Pinpoint the cell where the given text exists, returning its [X, Y] midpoint coordinate. 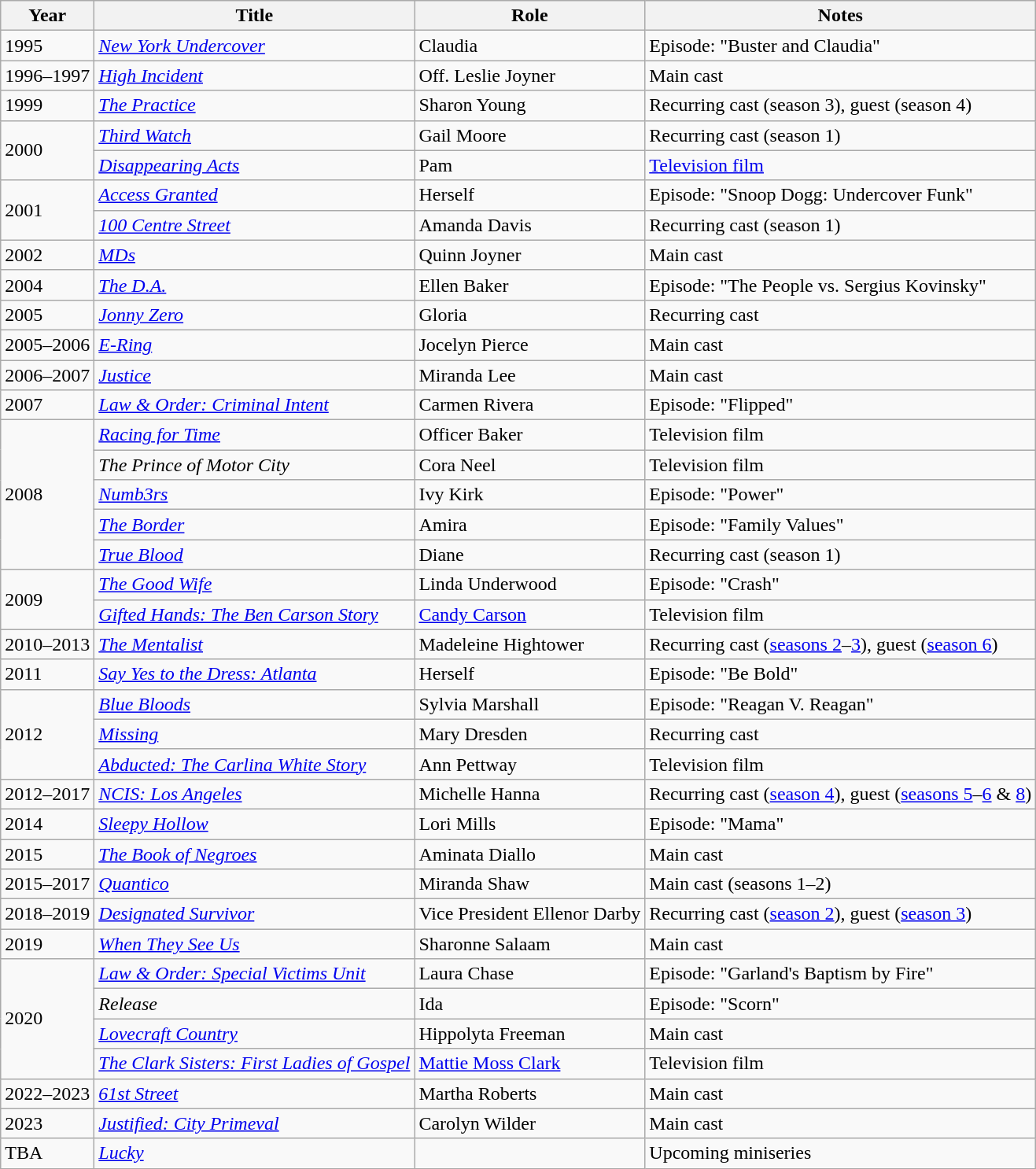
2023 [47, 1123]
Disappearing Acts [255, 165]
Law & Order: Criminal Intent [255, 405]
100 Centre Street [255, 225]
Episode: "Buster and Claudia" [840, 46]
Amanda Davis [530, 225]
Candy Carson [530, 614]
Mary Dresden [530, 734]
Gloria [530, 315]
Episode: "Snoop Dogg: Undercover Funk" [840, 195]
Episode: "Reagan V. Reagan" [840, 704]
Hippolyta Freeman [530, 1034]
Jocelyn Pierce [530, 345]
Jonny Zero [255, 315]
Episode: "Family Values" [840, 525]
Episode: "The People vs. Sergius Kovinsky" [840, 285]
Amira [530, 525]
Role [530, 16]
High Incident [255, 76]
Miranda Lee [530, 375]
Martha Roberts [530, 1093]
Upcoming miniseries [840, 1153]
2002 [47, 255]
Recurring cast (season 4), guest (seasons 5–6 & 8) [840, 794]
New York Undercover [255, 46]
1996–1997 [47, 76]
Ivy Kirk [530, 495]
2012–2017 [47, 794]
Quinn Joyner [530, 255]
Miranda Shaw [530, 884]
Lori Mills [530, 824]
The Book of Negroes [255, 854]
Numb3rs [255, 495]
NCIS: Los Angeles [255, 794]
Recurring cast (seasons 2–3), guest (season 6) [840, 644]
Gail Moore [530, 135]
2010–2013 [47, 644]
61st Street [255, 1093]
2019 [47, 944]
Recurring cast (season 2), guest (season 3) [840, 914]
2009 [47, 599]
Blue Bloods [255, 704]
Say Yes to the Dress: Atlanta [255, 674]
2004 [47, 285]
The D.A. [255, 285]
Michelle Hanna [530, 794]
2012 [47, 734]
Mattie Moss Clark [530, 1064]
2008 [47, 495]
2005 [47, 315]
Episode: "Mama" [840, 824]
Sleepy Hollow [255, 824]
Vice President Ellenor Darby [530, 914]
Access Granted [255, 195]
2020 [47, 1019]
Laura Chase [530, 974]
Racing for Time [255, 435]
Lucky [255, 1153]
Sylvia Marshall [530, 704]
Off. Leslie Joyner [530, 76]
Designated Survivor [255, 914]
The Clark Sisters: First Ladies of Gospel [255, 1064]
MDs [255, 255]
Carolyn Wilder [530, 1123]
2005–2006 [47, 345]
Quantico [255, 884]
Lovecraft Country [255, 1034]
The Mentalist [255, 644]
When They See Us [255, 944]
TBA [47, 1153]
Claudia [530, 46]
2006–2007 [47, 375]
Release [255, 1004]
Main cast (seasons 1–2) [840, 884]
Missing [255, 734]
2022–2023 [47, 1093]
Sharon Young [530, 105]
Episode: "Power" [840, 495]
Ann Pettway [530, 764]
Episode: "Be Bold" [840, 674]
Episode: "Scorn" [840, 1004]
Madeleine Hightower [530, 644]
Pam [530, 165]
Aminata Diallo [530, 854]
Episode: "Garland's Baptism by Fire" [840, 974]
2015 [47, 854]
Cora Neel [530, 465]
2001 [47, 210]
Ellen Baker [530, 285]
Justified: City Primeval [255, 1123]
Gifted Hands: The Ben Carson Story [255, 614]
2015–2017 [47, 884]
Ida [530, 1004]
Sharonne Salaam [530, 944]
2014 [47, 824]
Year [47, 16]
The Good Wife [255, 584]
Episode: "Flipped" [840, 405]
Linda Underwood [530, 584]
E-Ring [255, 345]
Abducted: The Carlina White Story [255, 764]
True Blood [255, 555]
Third Watch [255, 135]
2011 [47, 674]
2018–2019 [47, 914]
2007 [47, 405]
The Prince of Motor City [255, 465]
Justice [255, 375]
Carmen Rivera [530, 405]
The Border [255, 525]
Recurring cast (season 3), guest (season 4) [840, 105]
2000 [47, 150]
Episode: "Crash" [840, 584]
Diane [530, 555]
Notes [840, 16]
Officer Baker [530, 435]
Law & Order: Special Victims Unit [255, 974]
1995 [47, 46]
The Practice [255, 105]
1999 [47, 105]
Title [255, 16]
